Provide the [X, Y] coordinate of the cell's center where the given text is located.  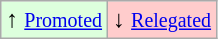
↓ Relegated [162, 20]
↑ Promoted [54, 20]
